Capture the cell that displays the provided text and extract its (X, Y) central coordinate. 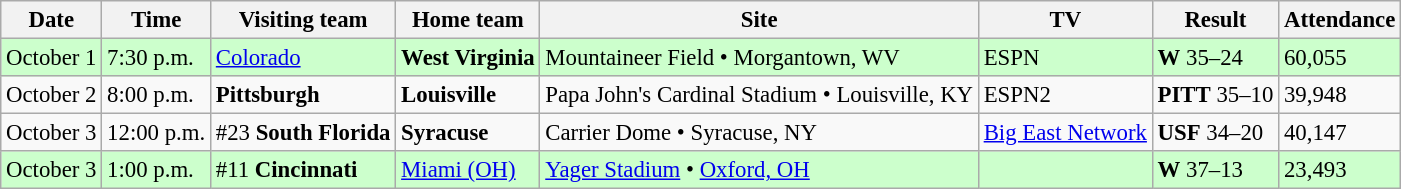
Louisville (468, 95)
PITT 35–10 (1215, 95)
8:00 p.m. (156, 95)
12:00 p.m. (156, 133)
Result (1215, 20)
#23 South Florida (304, 133)
USF 34–20 (1215, 133)
TV (1065, 20)
60,055 (1340, 58)
October 2 (52, 95)
ESPN (1065, 58)
Home team (468, 20)
39,948 (1340, 95)
7:30 p.m. (156, 58)
Time (156, 20)
Visiting team (304, 20)
W 35–24 (1215, 58)
Papa John's Cardinal Stadium • Louisville, KY (759, 95)
23,493 (1340, 170)
Carrier Dome • Syracuse, NY (759, 133)
October 1 (52, 58)
West Virginia (468, 58)
Colorado (304, 58)
Yager Stadium • Oxford, OH (759, 170)
Attendance (1340, 20)
ESPN2 (1065, 95)
W 37–13 (1215, 170)
Mountaineer Field • Morgantown, WV (759, 58)
Site (759, 20)
Date (52, 20)
Big East Network (1065, 133)
Pittsburgh (304, 95)
Syracuse (468, 133)
#11 Cincinnati (304, 170)
Miami (OH) (468, 170)
1:00 p.m. (156, 170)
40,147 (1340, 133)
